Identify which cell holds the provided text, then report its [X, Y] central coordinate. 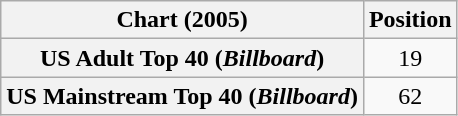
US Adult Top 40 (Billboard) [182, 58]
62 [410, 96]
US Mainstream Top 40 (Billboard) [182, 96]
19 [410, 58]
Position [410, 20]
Chart (2005) [182, 20]
